Provide the [X, Y] coordinate of the cell's center where the given text is located.  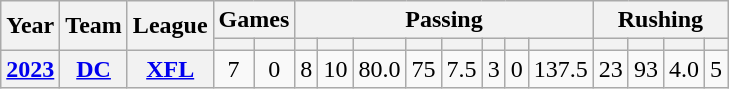
Team [94, 26]
75 [424, 69]
2023 [30, 69]
Games [254, 20]
DC [94, 69]
XFL [170, 69]
Passing [444, 20]
Year [30, 26]
10 [336, 69]
80.0 [380, 69]
7.5 [462, 69]
5 [716, 69]
7 [234, 69]
137.5 [560, 69]
4.0 [684, 69]
23 [610, 69]
Rushing [660, 20]
8 [306, 69]
League [170, 26]
93 [646, 69]
3 [494, 69]
